Search for the cell housing the specified text and yield its [x, y] center coordinate. 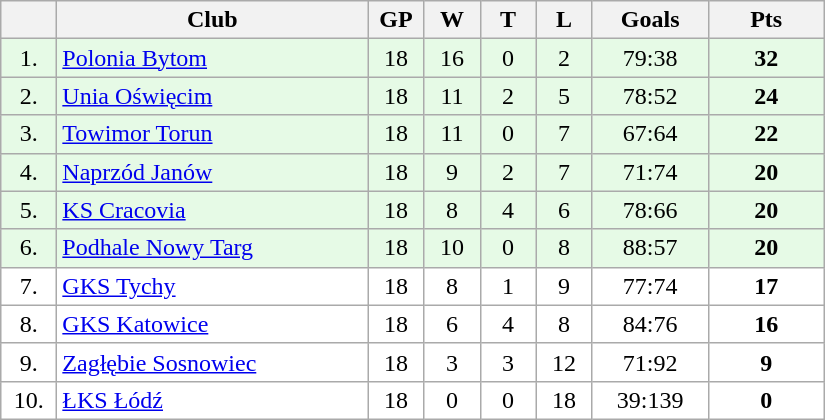
Zagłębie Sosnowiec [212, 362]
Polonia Bytom [212, 58]
Podhale Nowy Targ [212, 248]
39:139 [650, 400]
ŁKS Łódź [212, 400]
GKS Tychy [212, 286]
71:74 [650, 172]
7. [29, 286]
1 [508, 286]
10 [452, 248]
78:52 [650, 96]
GKS Katowice [212, 324]
32 [766, 58]
Goals [650, 20]
22 [766, 134]
9. [29, 362]
8. [29, 324]
Towimor Torun [212, 134]
T [508, 20]
2. [29, 96]
Pts [766, 20]
84:76 [650, 324]
Unia Oświęcim [212, 96]
67:64 [650, 134]
W [452, 20]
L [564, 20]
1. [29, 58]
KS Cracovia [212, 210]
4. [29, 172]
79:38 [650, 58]
Club [212, 20]
17 [766, 286]
71:92 [650, 362]
77:74 [650, 286]
10. [29, 400]
3. [29, 134]
5 [564, 96]
24 [766, 96]
78:66 [650, 210]
12 [564, 362]
5. [29, 210]
GP [396, 20]
6. [29, 248]
88:57 [650, 248]
Naprzód Janów [212, 172]
